Search for the cell housing the specified text and yield its (X, Y) center coordinate. 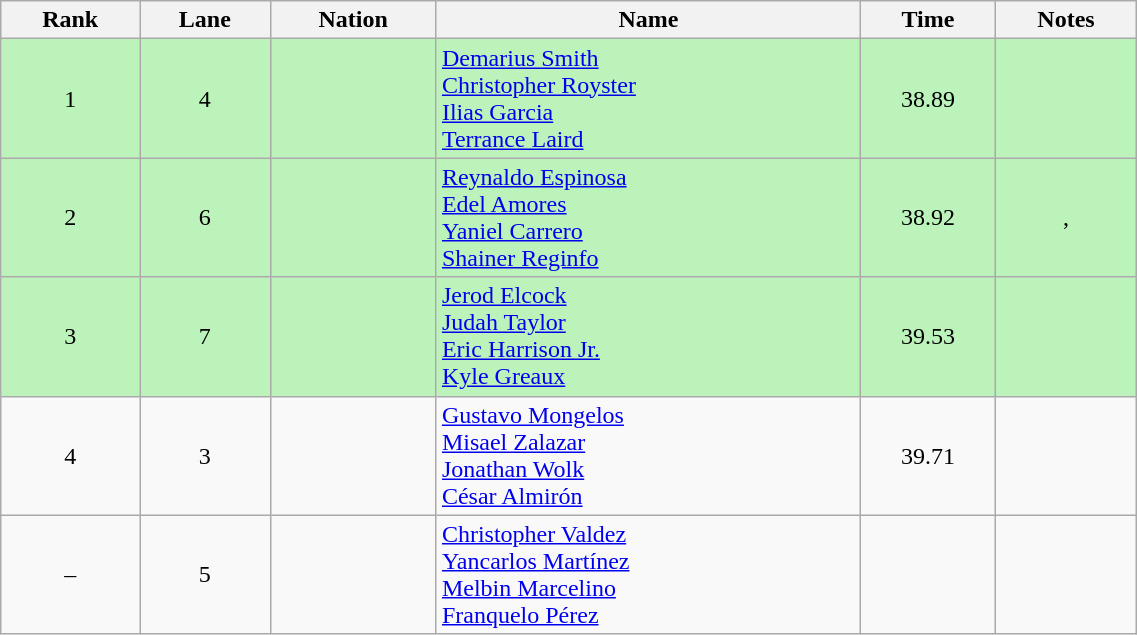
5 (205, 574)
– (70, 574)
Nation (353, 20)
Rank (70, 20)
, (1066, 218)
Jerod ElcockJudah TaylorEric Harrison Jr.Kyle Greaux (648, 336)
39.71 (928, 456)
Time (928, 20)
6 (205, 218)
Lane (205, 20)
Notes (1066, 20)
Reynaldo EspinosaEdel AmoresYaniel CarreroShainer Reginfo (648, 218)
1 (70, 98)
38.92 (928, 218)
Demarius SmithChristopher RoysterIlias GarciaTerrance Laird (648, 98)
38.89 (928, 98)
Christopher ValdezYancarlos MartínezMelbin MarcelinoFranquelo Pérez (648, 574)
7 (205, 336)
Name (648, 20)
39.53 (928, 336)
2 (70, 218)
Gustavo MongelosMisael ZalazarJonathan WolkCésar Almirón (648, 456)
